Extract the (X, Y) coordinate from the center of the cell holding the provided text.  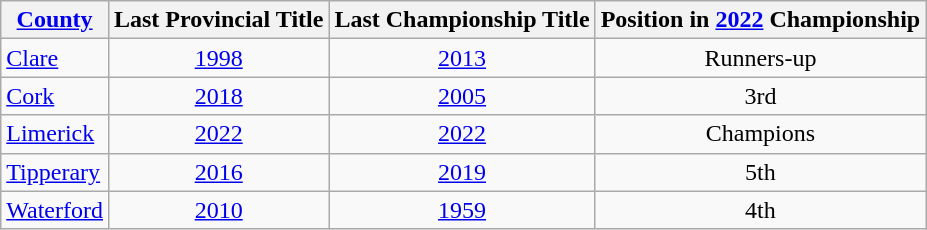
Position in 2022 Championship (760, 20)
County (55, 20)
2016 (218, 172)
Limerick (55, 134)
2013 (462, 58)
Cork (55, 96)
4th (760, 210)
Champions (760, 134)
2019 (462, 172)
2010 (218, 210)
2005 (462, 96)
Last Championship Title (462, 20)
Tipperary (55, 172)
Clare (55, 58)
1959 (462, 210)
5th (760, 172)
Runners-up (760, 58)
Waterford (55, 210)
3rd (760, 96)
2018 (218, 96)
Last Provincial Title (218, 20)
1998 (218, 58)
